Extract the (X, Y) coordinate from the center of the cell holding the provided text.  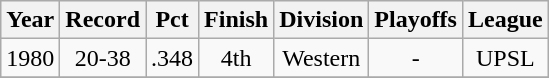
20-38 (103, 58)
Record (103, 20)
Western (322, 58)
UPSL (505, 58)
1980 (30, 58)
Division (322, 20)
Year (30, 20)
Finish (236, 20)
Playoffs (416, 20)
4th (236, 58)
League (505, 20)
Pct (172, 20)
- (416, 58)
.348 (172, 58)
